Detect which cell encompasses the target text, then output its [X, Y] center coordinate. 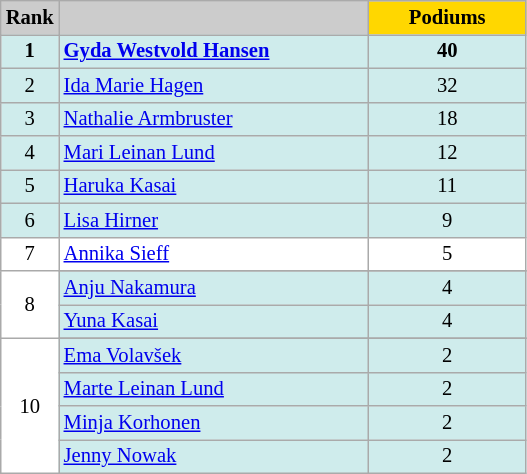
18 [447, 119]
Nathalie Armbruster [214, 119]
Ida Marie Hagen [214, 85]
Anju Nakamura [214, 287]
Mari Leinan Lund [214, 153]
Gyda Westvold Hansen [214, 51]
Haruka Kasai [214, 186]
Ema Volavšek [214, 355]
6 [30, 220]
7 [30, 254]
Minja Korhonen [214, 423]
40 [447, 51]
10 [30, 406]
11 [447, 186]
8 [30, 304]
Marte Leinan Lund [214, 389]
Annika Sieff [214, 254]
32 [447, 85]
9 [447, 220]
Jenny Nowak [214, 456]
12 [447, 153]
Podiums [447, 17]
Lisa Hirner [214, 220]
1 [30, 51]
Yuna Kasai [214, 321]
3 [30, 119]
Rank [30, 17]
